Identify which cell holds the provided text, then report its [X, Y] central coordinate. 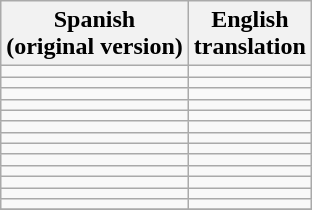
Spanish(original version) [95, 34]
Englishtranslation [250, 34]
